Pinpoint the cell where the given text exists, returning its [x, y] midpoint coordinate. 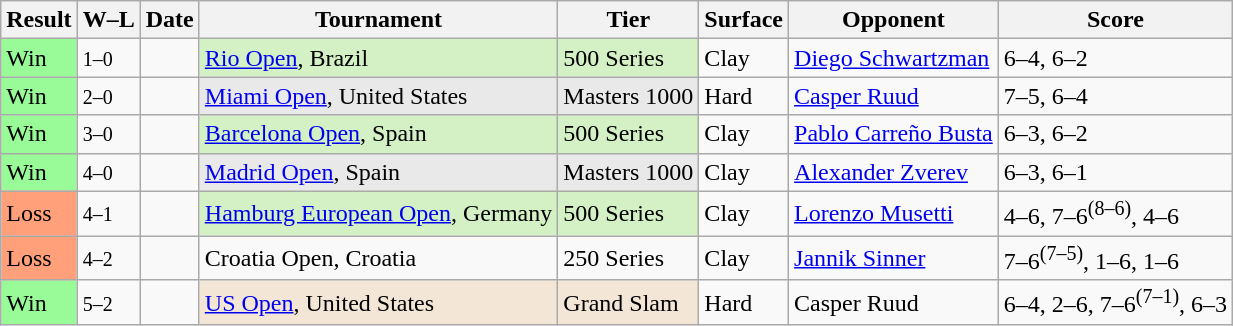
Hamburg European Open, Germany [378, 214]
Score [1115, 20]
Croatia Open, Croatia [378, 258]
4–6, 7–6(8–6), 4–6 [1115, 214]
1–0 [108, 58]
3–0 [108, 134]
4–1 [108, 214]
4–2 [108, 258]
6–4, 2–6, 7–6(7–1), 6–3 [1115, 302]
Surface [744, 20]
Alexander Zverev [894, 172]
250 Series [628, 258]
Tournament [378, 20]
6–3, 6–2 [1115, 134]
4–0 [108, 172]
Jannik Sinner [894, 258]
Madrid Open, Spain [378, 172]
Grand Slam [628, 302]
5–2 [108, 302]
W–L [108, 20]
Diego Schwartzman [894, 58]
7–6(7–5), 1–6, 1–6 [1115, 258]
Miami Open, United States [378, 96]
Result [39, 20]
Rio Open, Brazil [378, 58]
6–3, 6–1 [1115, 172]
Date [170, 20]
Lorenzo Musetti [894, 214]
Tier [628, 20]
2–0 [108, 96]
7–5, 6–4 [1115, 96]
6–4, 6–2 [1115, 58]
US Open, United States [378, 302]
Barcelona Open, Spain [378, 134]
Opponent [894, 20]
Pablo Carreño Busta [894, 134]
